Find where the given text appears and provide that cell's center as [X, Y] coordinate. 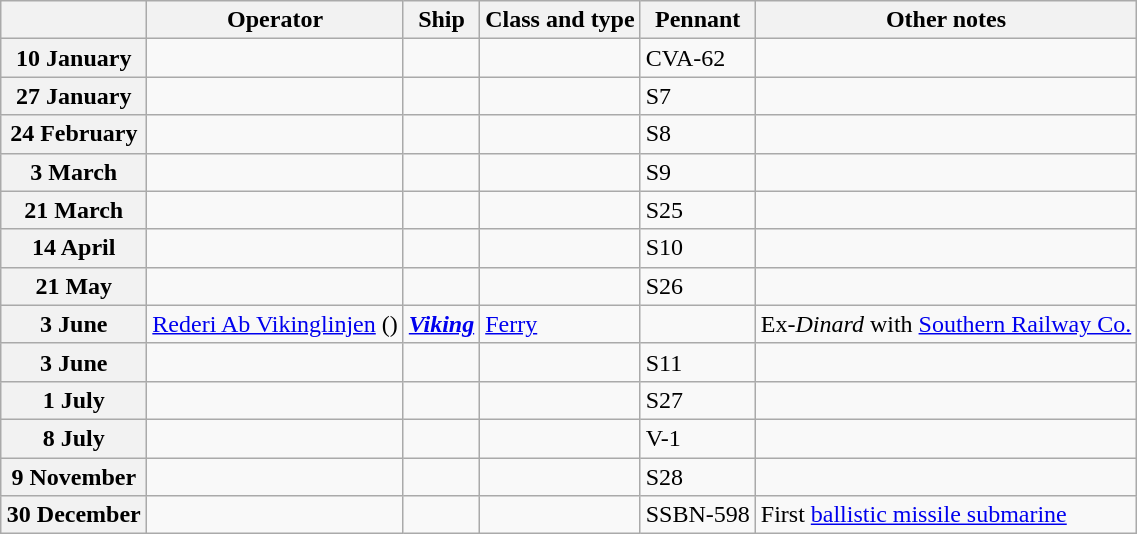
21 May [74, 286]
S11 [698, 362]
Rederi Ab Vikinglinjen () [275, 324]
10 January [74, 58]
CVA-62 [698, 58]
S28 [698, 477]
SSBN-598 [698, 515]
S7 [698, 96]
Class and type [560, 20]
S26 [698, 286]
Ferry [560, 324]
8 July [74, 438]
24 February [74, 134]
21 March [74, 210]
1 July [74, 400]
Ex-Dinard with Southern Railway Co. [946, 324]
S10 [698, 248]
S27 [698, 400]
Pennant [698, 20]
Operator [275, 20]
S9 [698, 172]
First ballistic missile submarine [946, 515]
Other notes [946, 20]
3 March [74, 172]
30 December [74, 515]
27 January [74, 96]
Ship [441, 20]
S8 [698, 134]
S25 [698, 210]
9 November [74, 477]
14 April [74, 248]
V-1 [698, 438]
Viking [441, 324]
